For the text-containing cell, return its midpoint in [x, y] coordinate format. 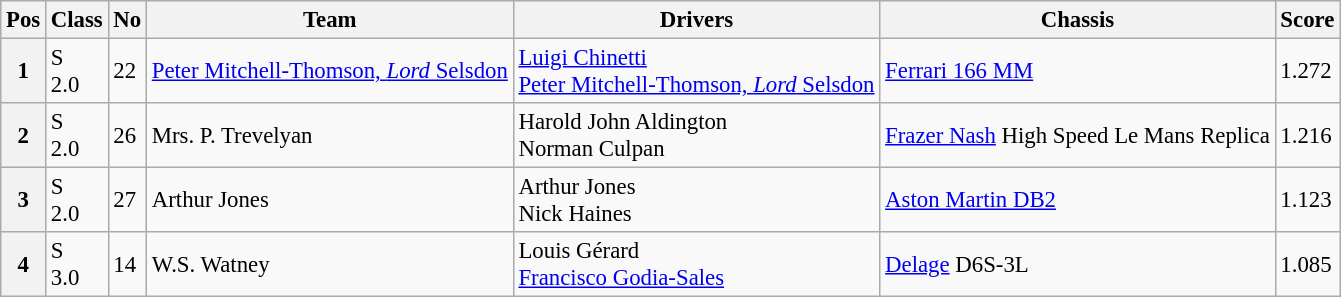
Aston Martin DB2 [1078, 200]
2 [24, 136]
Team [330, 20]
Arthur Jones Nick Haines [696, 200]
1.085 [1308, 264]
S3.0 [78, 264]
Drivers [696, 20]
Chassis [1078, 20]
Delage D6S-3L [1078, 264]
No [127, 20]
W.S. Watney [330, 264]
1.216 [1308, 136]
27 [127, 200]
3 [24, 200]
Ferrari 166 MM [1078, 72]
4 [24, 264]
1.272 [1308, 72]
Frazer Nash High Speed Le Mans Replica [1078, 136]
Mrs. P. Trevelyan [330, 136]
Arthur Jones [330, 200]
26 [127, 136]
Peter Mitchell-Thomson, Lord Selsdon [330, 72]
1.123 [1308, 200]
Harold John Aldington Norman Culpan [696, 136]
Luigi Chinetti Peter Mitchell-Thomson, Lord Selsdon [696, 72]
Class [78, 20]
Score [1308, 20]
Pos [24, 20]
Louis Gérard Francisco Godia-Sales [696, 264]
14 [127, 264]
1 [24, 72]
22 [127, 72]
